Identify which cell holds the provided text, then report its (X, Y) central coordinate. 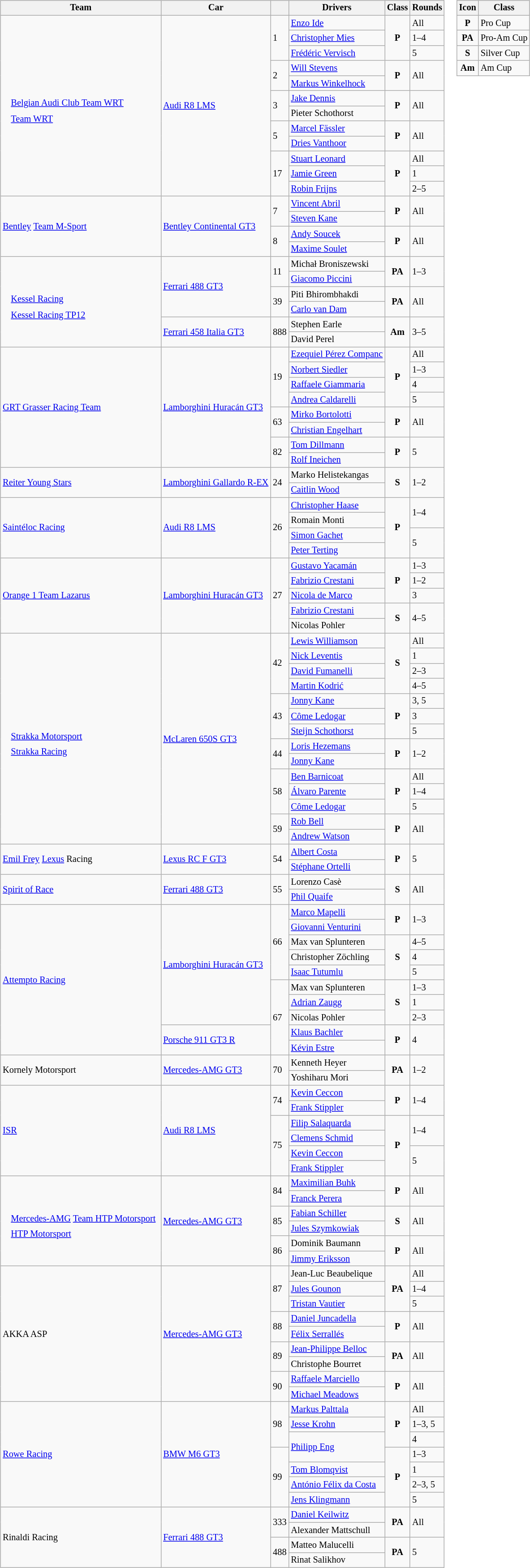
Mercedes-AMG Team HTP Motorsport HTP Motorsport (81, 1221)
Daniel Juncadella (337, 1319)
Raffaele Marciello (337, 1379)
43 (280, 716)
Maxime Soulet (337, 249)
19 (280, 377)
98 (280, 1425)
Steven Kane (337, 219)
89 (280, 1357)
8 (280, 241)
Piti Bhirombhakdi (337, 294)
David Fumanelli (337, 671)
Kévin Estre (337, 1048)
Jules Szymkowiak (337, 1229)
11 (280, 271)
3, 5 (427, 701)
1–3, 5 (427, 1424)
Jamie Green (337, 174)
Franck Perera (337, 1198)
Romain Monti (337, 520)
Christian Engelhart (337, 430)
Reiter Young Stars (81, 483)
Marko Helistekangas (337, 475)
Silver Cup (504, 53)
McLaren 650S GT3 (216, 739)
Philipp Eng (337, 1447)
Stuart Leonard (337, 159)
Filip Salaquarda (337, 1123)
44 (280, 754)
Norbert Siedler (337, 369)
Ezequiel Pérez Companc (337, 355)
Rolf Ineichen (337, 460)
AKKA ASP (81, 1334)
Orange 1 Team Lazarus (81, 595)
Lexus RC F GT3 (216, 859)
Dominik Baumann (337, 1243)
Marcel Fässler (337, 129)
84 (280, 1191)
Rounds (427, 8)
Félix Serrallés (337, 1334)
Christophe Bourret (337, 1364)
Tristan Vautier (337, 1304)
Bentley Team M-Sport (81, 227)
Jean-Luc Beaubelique (337, 1274)
Kenneth Heyer (337, 1063)
Saintéloc Racing (81, 527)
67 (280, 1017)
488 (280, 1553)
39 (280, 302)
333 (280, 1522)
Team (81, 8)
Tom Dillmann (337, 445)
82 (280, 452)
90 (280, 1386)
63 (280, 422)
74 (280, 1101)
Martin Kodrić (337, 686)
Loris Hezemans (337, 746)
Vincent Abril (337, 204)
Rinaldi Racing (81, 1538)
Emil Frey Lexus Racing (81, 859)
Am Cup (504, 68)
Daniel Keilwitz (337, 1515)
Michał Broniszewski (337, 264)
Nick Leventis (337, 656)
Will Stevens (337, 68)
Rinat Salikhov (337, 1560)
Gustavo Yacamán (337, 566)
Adrian Zaugg (337, 1002)
Yoshiharu Mori (337, 1078)
Kessel Racing (48, 299)
75 (280, 1145)
42 (280, 664)
Mercedes-AMG Team HTP Motorsport (83, 1218)
Jesse Krohn (337, 1424)
Lamborghini Gallardo R-EX (216, 483)
Isaac Tutumlu (337, 973)
Spirit of Race (81, 889)
Albert Costa (337, 852)
Michael Meadows (337, 1394)
Andrea Caldarelli (337, 400)
Pro-Am Cup (504, 38)
27 (280, 595)
Jean-Philippe Belloc (337, 1349)
54 (280, 859)
2–5 (427, 189)
Lewis Williamson (337, 641)
Attempto Racing (81, 980)
Nicola de Marco (337, 595)
Icon (468, 8)
Matteo Malucelli (337, 1545)
2–3, 5 (427, 1485)
Mirko Bortolotti (337, 415)
Porsche 911 GT3 R (216, 1040)
Drivers (337, 8)
Clemens Schmid (337, 1138)
Simon Gachet (337, 536)
Álvaro Parente (337, 792)
Rowe Racing (81, 1455)
Caitlin Wood (337, 490)
Jimmy Eriksson (337, 1259)
85 (280, 1221)
Enzo Ide (337, 23)
ISR (81, 1131)
Strakka Motorsport (47, 736)
Jake Dennis (337, 99)
Dries Vanthoor (337, 144)
59 (280, 829)
Markus Winkelhock (337, 83)
Christopher Zöchling (337, 957)
24 (280, 483)
Marco Mapelli (337, 912)
888 (280, 331)
Andrew Watson (337, 837)
Bentley Continental GT3 (216, 227)
86 (280, 1251)
Pro Cup (504, 23)
Stephen Earle (337, 324)
3–5 (427, 331)
GRT Grasser Racing Team (81, 407)
Andy Soucek (337, 234)
Alexander Mattschull (337, 1530)
Jens Klingmann (337, 1500)
Robin Frijns (337, 189)
Kessel Racing TP12 (48, 315)
Team WRT (67, 119)
70 (280, 1070)
Phil Quaife (337, 897)
88 (280, 1326)
2 (280, 75)
BMW M6 GT3 (216, 1455)
58 (280, 792)
Tom Blomqvist (337, 1469)
Stéphane Ortelli (337, 867)
Strakka Racing (47, 752)
Fabian Schiller (337, 1213)
Jules Gounon (337, 1289)
55 (280, 889)
Rob Bell (337, 822)
Christopher Haase (337, 505)
Kessel Racing Kessel Racing TP12 (81, 302)
Raffaele Giammaria (337, 385)
Belgian Audi Club Team WRT (67, 103)
7 (280, 211)
Frédéric Vervisch (337, 53)
Christopher Mies (337, 38)
Pieter Schothorst (337, 113)
17 (280, 174)
Belgian Audi Club Team WRT Team WRT (81, 106)
HTP Motorsport (83, 1234)
Lorenzo Casè (337, 882)
Ben Barnicoat (337, 776)
António Félix da Costa (337, 1485)
Kornely Motorsport (81, 1070)
Markus Palttala (337, 1409)
66 (280, 942)
Giacomo Piccini (337, 279)
99 (280, 1478)
Klaus Bachler (337, 1032)
87 (280, 1289)
26 (280, 527)
David Perel (337, 339)
Maximilian Buhk (337, 1183)
Peter Terting (337, 550)
Ferrari 458 Italia GT3 (216, 331)
Carlo van Dam (337, 309)
Steijn Schothorst (337, 731)
Strakka Motorsport Strakka Racing (81, 739)
Giovanni Venturini (337, 927)
Car (216, 8)
